Output the [X, Y] coordinate of the center of the cell containing the given text.  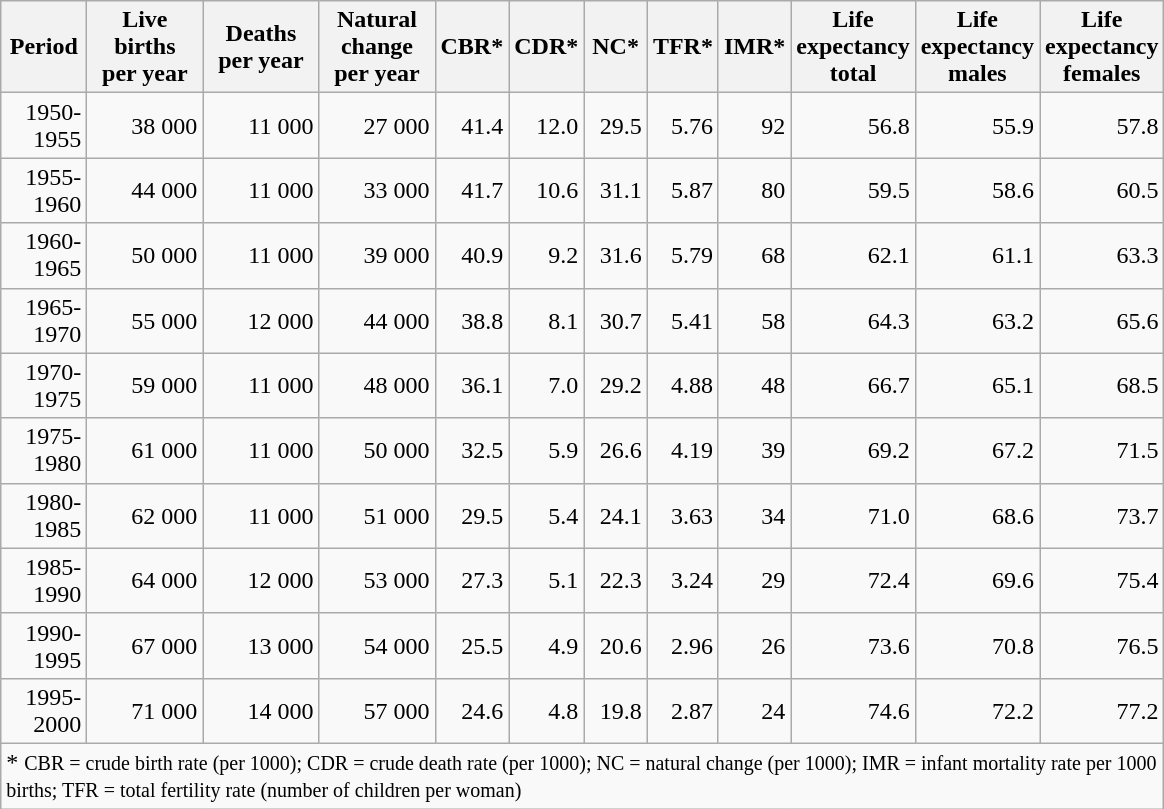
24 [754, 710]
1985-1990 [44, 580]
32.5 [472, 450]
63.3 [1102, 256]
41.4 [472, 126]
Natural changeper year [377, 47]
2.87 [682, 710]
Live birthsper year [145, 47]
1960-1965 [44, 256]
CDR* [546, 47]
25.5 [472, 646]
80 [754, 190]
70.8 [977, 646]
Period [44, 47]
1975-1980 [44, 450]
71.5 [1102, 450]
48 [754, 386]
34 [754, 516]
14 000 [261, 710]
27 000 [377, 126]
5.1 [546, 580]
68.5 [1102, 386]
61.1 [977, 256]
55.9 [977, 126]
22.3 [616, 580]
54 000 [377, 646]
4.88 [682, 386]
13 000 [261, 646]
1995-2000 [44, 710]
74.6 [853, 710]
5.76 [682, 126]
62 000 [145, 516]
26 [754, 646]
38 000 [145, 126]
53 000 [377, 580]
75.4 [1102, 580]
67.2 [977, 450]
36.1 [472, 386]
4.8 [546, 710]
12.0 [546, 126]
48 000 [377, 386]
5.4 [546, 516]
1980-1985 [44, 516]
65.6 [1102, 320]
76.5 [1102, 646]
56.8 [853, 126]
72.4 [853, 580]
72.2 [977, 710]
39 000 [377, 256]
65.1 [977, 386]
10.6 [546, 190]
69.6 [977, 580]
60.5 [1102, 190]
24.6 [472, 710]
1955-1960 [44, 190]
30.7 [616, 320]
29 [754, 580]
2.96 [682, 646]
31.1 [616, 190]
Life expectancy males [977, 47]
59 000 [145, 386]
5.41 [682, 320]
8.1 [546, 320]
3.63 [682, 516]
Life expectancy females [1102, 47]
4.19 [682, 450]
68 [754, 256]
68.6 [977, 516]
40.9 [472, 256]
64 000 [145, 580]
29.2 [616, 386]
5.79 [682, 256]
73.7 [1102, 516]
39 [754, 450]
77.2 [1102, 710]
71.0 [853, 516]
63.2 [977, 320]
27.3 [472, 580]
66.7 [853, 386]
CBR* [472, 47]
19.8 [616, 710]
51 000 [377, 516]
IMR* [754, 47]
TFR* [682, 47]
61 000 [145, 450]
26.6 [616, 450]
57 000 [377, 710]
3.24 [682, 580]
Life expectancy total [853, 47]
4.9 [546, 646]
NC* [616, 47]
1970-1975 [44, 386]
71 000 [145, 710]
38.8 [472, 320]
69.2 [853, 450]
1990-1995 [44, 646]
31.6 [616, 256]
62.1 [853, 256]
59.5 [853, 190]
33 000 [377, 190]
64.3 [853, 320]
55 000 [145, 320]
73.6 [853, 646]
9.2 [546, 256]
Deathsper year [261, 47]
92 [754, 126]
1950-1955 [44, 126]
1965-1970 [44, 320]
58.6 [977, 190]
20.6 [616, 646]
67 000 [145, 646]
24.1 [616, 516]
7.0 [546, 386]
5.9 [546, 450]
58 [754, 320]
41.7 [472, 190]
57.8 [1102, 126]
5.87 [682, 190]
